Detect which cell encompasses the target text, then output its [X, Y] center coordinate. 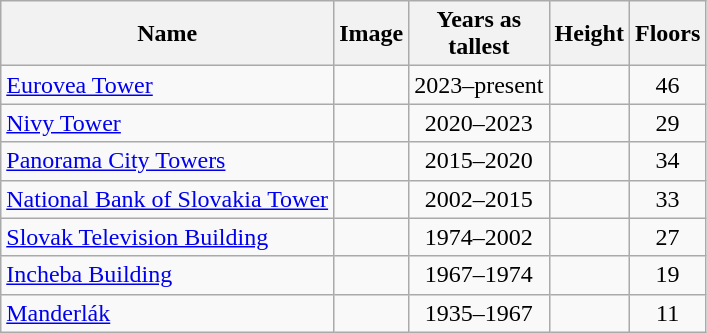
2020–2023 [479, 123]
1974–2002 [479, 237]
Manderlák [168, 313]
1935–1967 [479, 313]
27 [667, 237]
11 [667, 313]
33 [667, 199]
Floors [667, 34]
Years astallest [479, 34]
19 [667, 275]
Name [168, 34]
Slovak Television Building [168, 237]
Panorama City Towers [168, 161]
Image [372, 34]
34 [667, 161]
Eurovea Tower [168, 85]
Nivy Tower [168, 123]
2023–present [479, 85]
2015–2020 [479, 161]
29 [667, 123]
Incheba Building [168, 275]
46 [667, 85]
National Bank of Slovakia Tower [168, 199]
2002–2015 [479, 199]
Height [589, 34]
1967–1974 [479, 275]
